Pinpoint the cell where the given text exists, returning its (X, Y) midpoint coordinate. 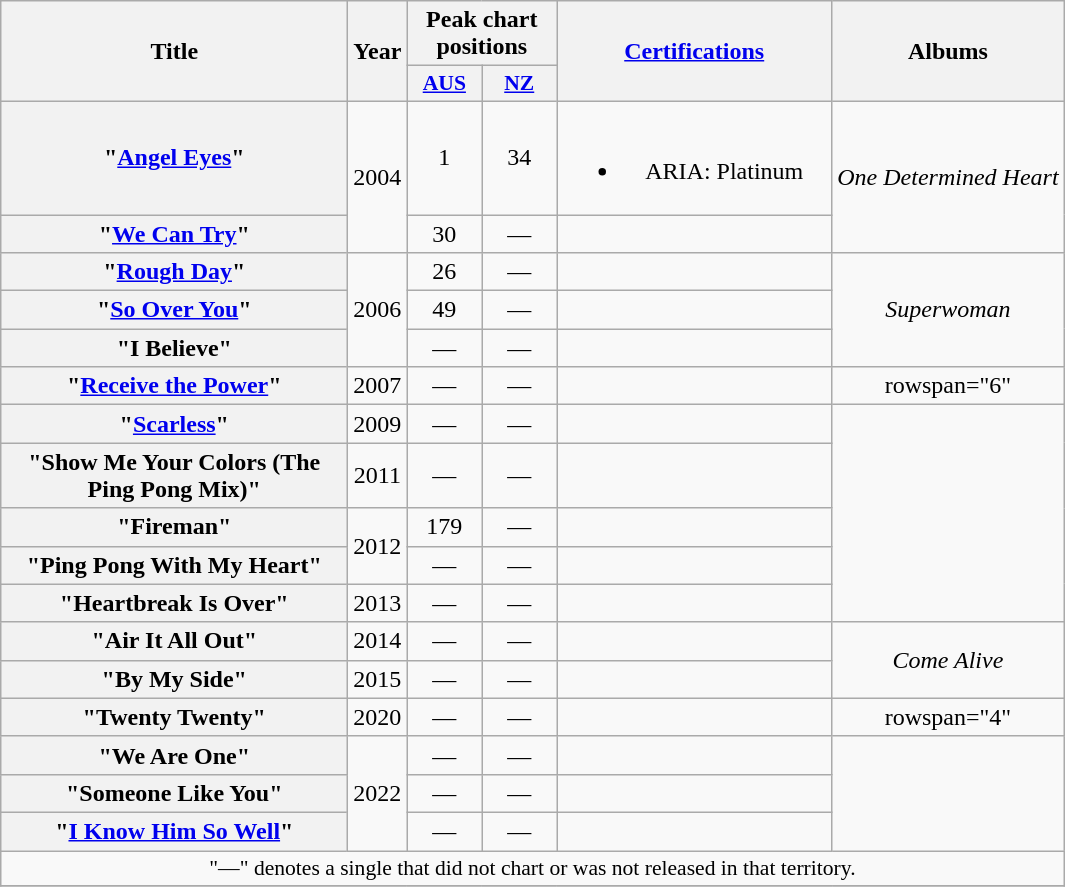
"By My Side" (174, 679)
2014 (378, 641)
1 (444, 158)
49 (444, 310)
AUS (444, 84)
26 (444, 272)
"We Are One" (174, 755)
"Angel Eyes" (174, 158)
2013 (378, 603)
Year (378, 52)
Peak chart positions (482, 34)
Albums (948, 52)
"I Believe" (174, 348)
"Receive the Power" (174, 386)
2006 (378, 310)
179 (444, 527)
"Scarless" (174, 424)
Superwoman (948, 310)
rowspan="4" (948, 717)
"Show Me Your Colors (The Ping Pong Mix)" (174, 476)
"—" denotes a single that did not chart or was not released in that territory. (532, 868)
"Air It All Out" (174, 641)
Certifications (694, 52)
Title (174, 52)
30 (444, 233)
"We Can Try" (174, 233)
"Fireman" (174, 527)
2020 (378, 717)
2007 (378, 386)
"Ping Pong With My Heart" (174, 565)
"Someone Like You" (174, 793)
2011 (378, 476)
"Heartbreak Is Over" (174, 603)
"Twenty Twenty" (174, 717)
2012 (378, 546)
2022 (378, 793)
rowspan="6" (948, 386)
Come Alive (948, 660)
2004 (378, 176)
NZ (520, 84)
"Rough Day" (174, 272)
2015 (378, 679)
One Determined Heart (948, 176)
"I Know Him So Well" (174, 831)
ARIA: Platinum (694, 158)
34 (520, 158)
2009 (378, 424)
"So Over You" (174, 310)
